From the cell containing the given text, extract its center point as (x, y) coordinate. 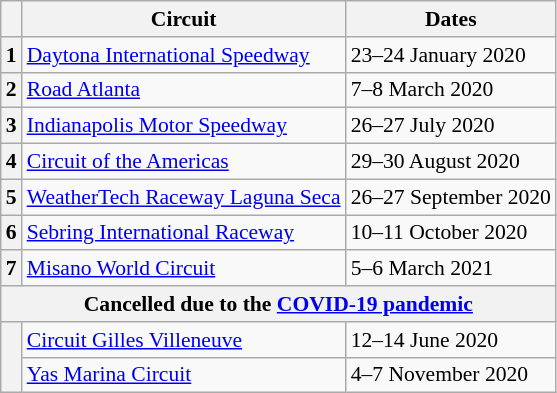
3 (12, 126)
Sebring International Raceway (184, 233)
10–11 October 2020 (451, 233)
5–6 March 2021 (451, 269)
Circuit (184, 19)
1 (12, 55)
6 (12, 233)
5 (12, 197)
7–8 March 2020 (451, 90)
4–7 November 2020 (451, 375)
7 (12, 269)
Road Atlanta (184, 90)
Indianapolis Motor Speedway (184, 126)
23–24 January 2020 (451, 55)
26–27 September 2020 (451, 197)
Circuit of the Americas (184, 162)
26–27 July 2020 (451, 126)
Yas Marina Circuit (184, 375)
Circuit Gilles Villeneuve (184, 340)
12–14 June 2020 (451, 340)
Daytona International Speedway (184, 55)
29–30 August 2020 (451, 162)
WeatherTech Raceway Laguna Seca (184, 197)
Dates (451, 19)
Cancelled due to the COVID-19 pandemic (278, 304)
Misano World Circuit (184, 269)
4 (12, 162)
2 (12, 90)
